Scan for the cell matching the given text and deliver its [x, y] coordinate at center. 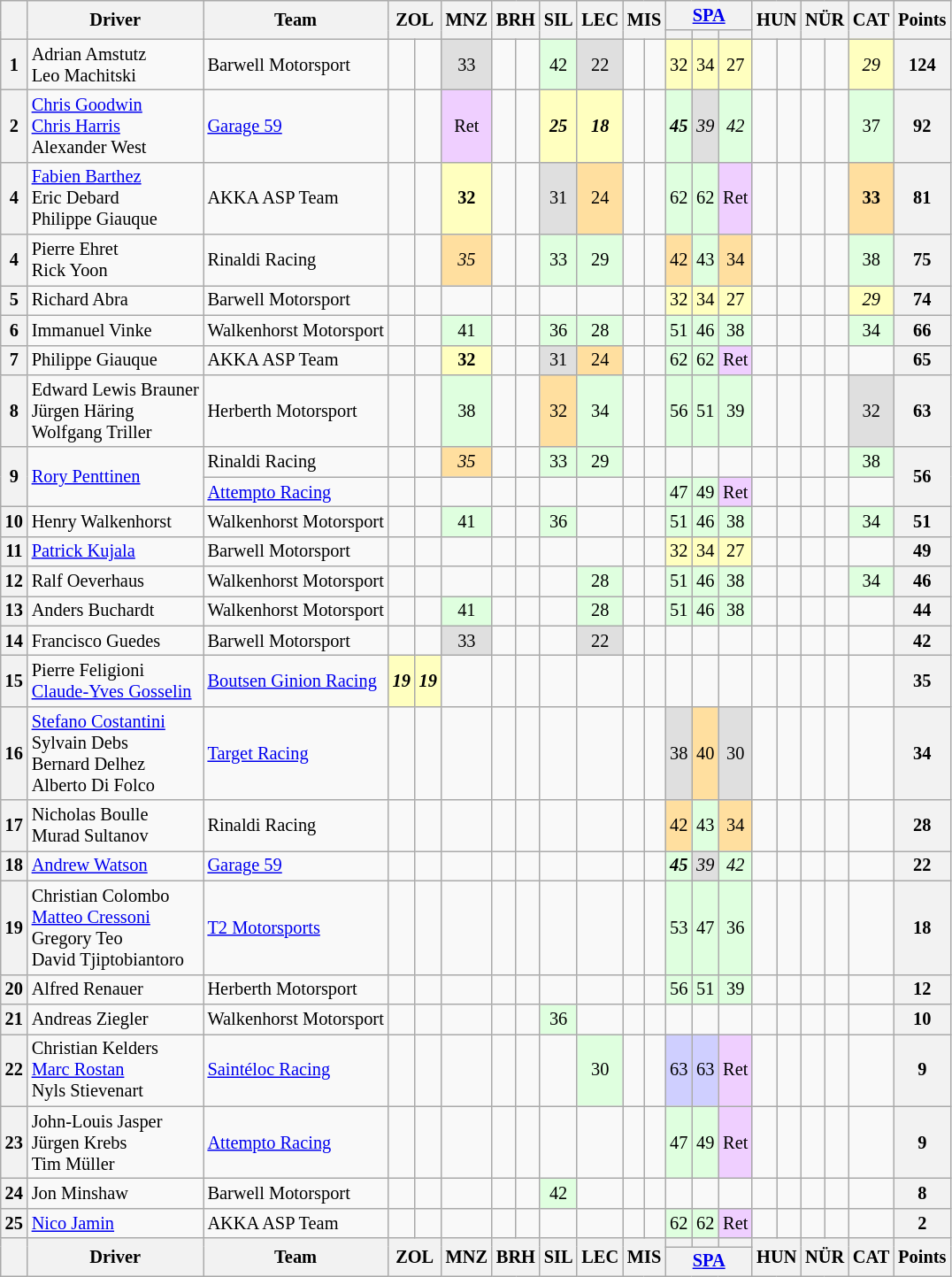
Fabien Barthez Eric Debard Philippe Giauque [115, 198]
40 [705, 753]
Francisco Guedes [115, 641]
44 [922, 611]
1 [14, 65]
Nico Jamin [115, 1223]
92 [922, 126]
Richard Abra [115, 300]
14 [14, 641]
Rory Penttinen [115, 476]
John-Louis Jasper Jürgen Krebs Tim Müller [115, 1142]
Adrian Amstutz Leo Machitski [115, 65]
Alfred Renauer [115, 989]
Target Racing [296, 753]
Pierre Feligioni Claude-Yves Gosselin [115, 681]
6 [14, 330]
65 [922, 360]
74 [922, 300]
Boutsen Ginion Racing [296, 681]
Nicholas Boulle Murad Sultanov [115, 826]
13 [14, 611]
81 [922, 198]
53 [679, 927]
Andreas Ziegler [115, 1019]
Immanuel Vinke [115, 330]
Patrick Kujala [115, 551]
Ralf Oeverhaus [115, 581]
66 [922, 330]
Pierre Ehret Rick Yoon [115, 260]
75 [922, 260]
Stefano Costantini Sylvain Debs Bernard Delhez Alberto Di Folco [115, 753]
Jon Minshaw [115, 1193]
Saintéloc Racing [296, 1070]
11 [14, 551]
Anders Buchardt [115, 611]
37 [871, 126]
Chris Goodwin Chris Harris Alexander West [115, 126]
Philippe Giauque [115, 360]
7 [14, 360]
21 [14, 1019]
Christian Kelders Marc Rostan Nyls Stievenart [115, 1070]
Christian Colombo Matteo Cressoni Gregory Teo David Tjiptobiantoro [115, 927]
Henry Walkenhorst [115, 521]
23 [14, 1142]
5 [14, 300]
20 [14, 989]
Andrew Watson [115, 865]
Edward Lewis Brauner Jürgen Häring Wolfgang Triller [115, 411]
17 [14, 826]
16 [14, 753]
124 [922, 65]
T2 Motorsports [296, 927]
15 [14, 681]
